Find where the given text appears and provide that cell's center as [X, Y] coordinate. 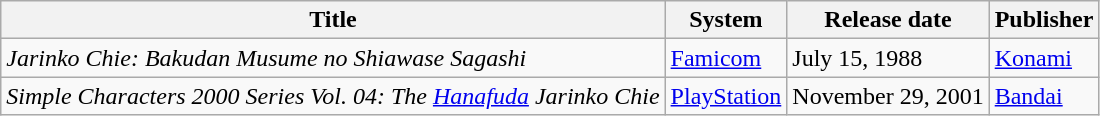
Konami [1044, 58]
Simple Characters 2000 Series Vol. 04: The Hanafuda Jarinko Chie [333, 96]
July 15, 1988 [888, 58]
Release date [888, 20]
System [726, 20]
Jarinko Chie: Bakudan Musume no Shiawase Sagashi [333, 58]
Publisher [1044, 20]
November 29, 2001 [888, 96]
Bandai [1044, 96]
Famicom [726, 58]
PlayStation [726, 96]
Title [333, 20]
